Locate the cell with the specified text and output its [x, y] center coordinate. 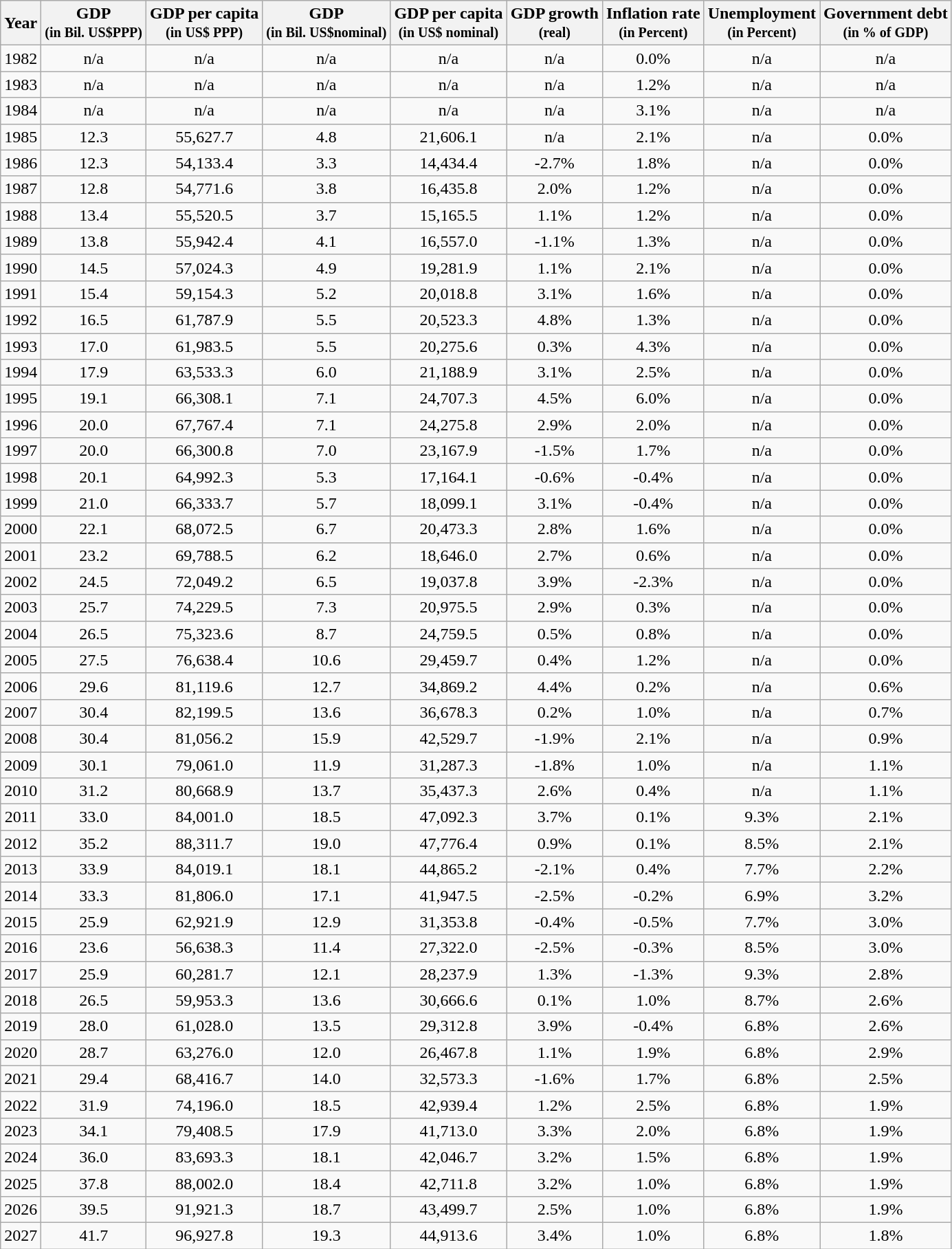
-1.8% [554, 765]
Unemployment(in Percent) [762, 23]
13.5 [326, 1026]
79,408.5 [205, 1131]
76,638.4 [205, 660]
56,638.3 [205, 948]
1995 [21, 399]
3.4% [554, 1236]
1988 [21, 215]
2011 [21, 817]
18,646.0 [448, 555]
19,281.9 [448, 267]
12.1 [326, 974]
-0.2% [653, 896]
66,333.7 [205, 503]
4.3% [653, 346]
20.1 [93, 477]
74,229.5 [205, 608]
1993 [21, 346]
27.5 [93, 660]
31,287.3 [448, 765]
4.8% [554, 320]
15.9 [326, 738]
GDP per capita(in US$ nominal) [448, 23]
54,771.6 [205, 189]
72,049.2 [205, 582]
36,678.3 [448, 712]
57,024.3 [205, 267]
16,557.0 [448, 241]
2020 [21, 1052]
35,437.3 [448, 791]
19.3 [326, 1236]
39.5 [93, 1210]
GDP(in Bil. US$PPP) [93, 23]
6.5 [326, 582]
1998 [21, 477]
28.7 [93, 1052]
19.1 [93, 399]
29,459.7 [448, 660]
1994 [21, 373]
2026 [21, 1210]
55,942.4 [205, 241]
31.2 [93, 791]
25.7 [93, 608]
3.3 [326, 163]
2009 [21, 765]
-1.9% [554, 738]
29,312.8 [448, 1026]
1997 [21, 451]
2024 [21, 1157]
75,323.6 [205, 634]
61,028.0 [205, 1026]
1987 [21, 189]
42,529.7 [448, 738]
2007 [21, 712]
-2.1% [554, 870]
55,520.5 [205, 215]
2003 [21, 608]
21.0 [93, 503]
6.7 [326, 529]
68,416.7 [205, 1079]
2027 [21, 1236]
31,353.8 [448, 922]
Year [21, 23]
34.1 [93, 1131]
13.8 [93, 241]
60,281.7 [205, 974]
1983 [21, 85]
2016 [21, 948]
55,627.7 [205, 137]
1986 [21, 163]
3.7% [554, 817]
0.8% [653, 634]
7.3 [326, 608]
66,308.1 [205, 399]
1984 [21, 111]
31.9 [93, 1105]
23,167.9 [448, 451]
32,573.3 [448, 1079]
30.1 [93, 765]
44,913.6 [448, 1236]
1996 [21, 425]
0.5% [554, 634]
29.6 [93, 686]
GDP growth(real) [554, 23]
17.1 [326, 896]
15.4 [93, 294]
61,983.5 [205, 346]
63,533.3 [205, 373]
6.2 [326, 555]
41,713.0 [448, 1131]
2025 [21, 1183]
GDP per capita(in US$ PPP) [205, 23]
5.2 [326, 294]
2001 [21, 555]
6.0 [326, 373]
10.6 [326, 660]
2013 [21, 870]
20,018.8 [448, 294]
68,072.5 [205, 529]
-1.6% [554, 1079]
18.4 [326, 1183]
1989 [21, 241]
18,099.1 [448, 503]
33.0 [93, 817]
41.7 [93, 1236]
81,119.6 [205, 686]
42,939.4 [448, 1105]
33.3 [93, 896]
5.7 [326, 503]
88,311.7 [205, 843]
17.0 [93, 346]
14.0 [326, 1079]
2022 [21, 1105]
2021 [21, 1079]
42,711.8 [448, 1183]
59,154.3 [205, 294]
Inflation rate(in Percent) [653, 23]
62,921.9 [205, 922]
24,275.8 [448, 425]
29.4 [93, 1079]
-1.1% [554, 241]
2002 [21, 582]
74,196.0 [205, 1105]
79,061.0 [205, 765]
13.4 [93, 215]
2014 [21, 896]
16,435.8 [448, 189]
69,788.5 [205, 555]
7.0 [326, 451]
13.7 [326, 791]
6.0% [653, 399]
28.0 [93, 1026]
81,806.0 [205, 896]
GDP(in Bil. US$nominal) [326, 23]
1990 [21, 267]
34,869.2 [448, 686]
61,787.9 [205, 320]
6.9% [762, 896]
21,606.1 [448, 137]
12.9 [326, 922]
2006 [21, 686]
3.3% [554, 1131]
84,001.0 [205, 817]
4.4% [554, 686]
36.0 [93, 1157]
2.7% [554, 555]
42,046.7 [448, 1157]
24,707.3 [448, 399]
18.7 [326, 1210]
14,434.4 [448, 163]
67,767.4 [205, 425]
26,467.8 [448, 1052]
24,759.5 [448, 634]
2018 [21, 1000]
4.5% [554, 399]
2019 [21, 1026]
4.1 [326, 241]
-2.3% [653, 582]
19,037.8 [448, 582]
-2.7% [554, 163]
37.8 [93, 1183]
82,199.5 [205, 712]
96,927.8 [205, 1236]
2023 [21, 1131]
4.8 [326, 137]
-0.3% [653, 948]
12.8 [93, 189]
54,133.4 [205, 163]
23.2 [93, 555]
44,865.2 [448, 870]
1.5% [653, 1157]
Government debt(in % of GDP) [886, 23]
1991 [21, 294]
19.0 [326, 843]
1999 [21, 503]
-1.5% [554, 451]
20,975.5 [448, 608]
3.8 [326, 189]
11.9 [326, 765]
24.5 [93, 582]
0.7% [886, 712]
63,276.0 [205, 1052]
5.3 [326, 477]
20,523.3 [448, 320]
66,300.8 [205, 451]
1982 [21, 58]
16.5 [93, 320]
17,164.1 [448, 477]
20,473.3 [448, 529]
11.4 [326, 948]
12.7 [326, 686]
43,499.7 [448, 1210]
28,237.9 [448, 974]
12.0 [326, 1052]
27,322.0 [448, 948]
8.7 [326, 634]
2010 [21, 791]
2004 [21, 634]
30,666.6 [448, 1000]
2008 [21, 738]
47,776.4 [448, 843]
2015 [21, 922]
2005 [21, 660]
2.2% [886, 870]
3.7 [326, 215]
14.5 [93, 267]
2012 [21, 843]
15,165.5 [448, 215]
21,188.9 [448, 373]
64,992.3 [205, 477]
91,921.3 [205, 1210]
88,002.0 [205, 1183]
-0.5% [653, 922]
2000 [21, 529]
1985 [21, 137]
4.9 [326, 267]
59,953.3 [205, 1000]
-1.3% [653, 974]
8.7% [762, 1000]
2017 [21, 974]
81,056.2 [205, 738]
33.9 [93, 870]
23.6 [93, 948]
1992 [21, 320]
83,693.3 [205, 1157]
80,668.9 [205, 791]
20,275.6 [448, 346]
35.2 [93, 843]
47,092.3 [448, 817]
84,019.1 [205, 870]
22.1 [93, 529]
-0.6% [554, 477]
41,947.5 [448, 896]
